Scan for the cell matching the given text and deliver its [x, y] coordinate at center. 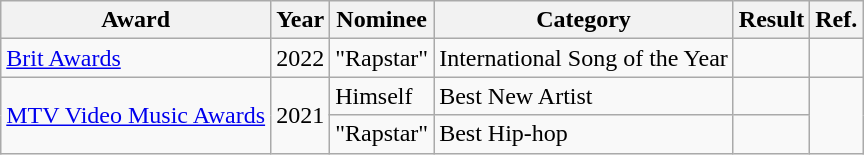
Award [136, 20]
MTV Video Music Awards [136, 115]
Ref. [836, 20]
Brit Awards [136, 58]
Best Hip-hop [584, 134]
Result [771, 20]
2022 [300, 58]
International Song of the Year [584, 58]
2021 [300, 115]
Best New Artist [584, 96]
Category [584, 20]
Himself [382, 96]
Year [300, 20]
Nominee [382, 20]
